Scan for the cell matching the given text and deliver its [X, Y] coordinate at center. 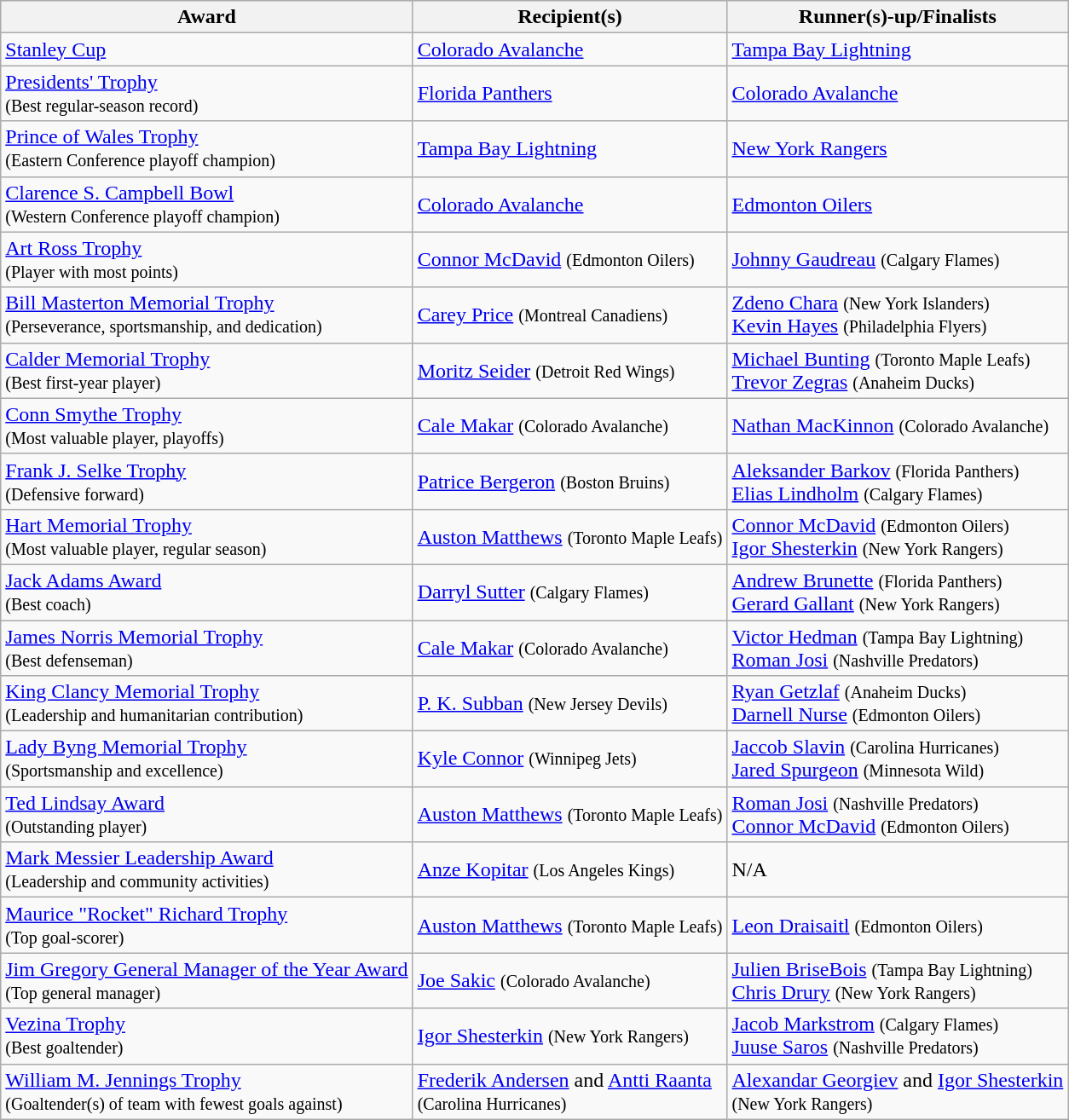
Recipient(s) [569, 17]
Michael Bunting (Toronto Maple Leafs)Trevor Zegras (Anaheim Ducks) [898, 370]
Andrew Brunette (Florida Panthers)Gerard Gallant (New York Rangers) [898, 592]
Zdeno Chara (New York Islanders)Kevin Hayes (Philadelphia Flyers) [898, 315]
Lady Byng Memorial Trophy(Sportsmanship and excellence) [206, 759]
James Norris Memorial Trophy(Best defenseman) [206, 648]
Patrice Bergeron (Boston Bruins) [569, 481]
Maurice "Rocket" Richard Trophy(Top goal-scorer) [206, 926]
New York Rangers [898, 148]
Kyle Connor (Winnipeg Jets) [569, 759]
Aleksander Barkov (Florida Panthers)Elias Lindholm (Calgary Flames) [898, 481]
Frank J. Selke Trophy(Defensive forward) [206, 481]
Runner(s)-up/Finalists [898, 17]
Presidents' Trophy(Best regular-season record) [206, 94]
Vezina Trophy(Best goaltender) [206, 1036]
Connor McDavid (Edmonton Oilers) [569, 259]
Connor McDavid (Edmonton Oilers)Igor Shesterkin (New York Rangers) [898, 537]
Bill Masterton Memorial Trophy(Perseverance, sportsmanship, and dedication) [206, 315]
Victor Hedman (Tampa Bay Lightning)Roman Josi (Nashville Predators) [898, 648]
Nathan MacKinnon (Colorado Avalanche) [898, 426]
Ryan Getzlaf (Anaheim Ducks)Darnell Nurse (Edmonton Oilers) [898, 704]
Moritz Seider (Detroit Red Wings) [569, 370]
Anze Kopitar (Los Angeles Kings) [569, 869]
Igor Shesterkin (New York Rangers) [569, 1036]
Carey Price (Montreal Canadiens) [569, 315]
Roman Josi (Nashville Predators)Connor McDavid (Edmonton Oilers) [898, 815]
Jacob Markstrom (Calgary Flames)Juuse Saros (Nashville Predators) [898, 1036]
Art Ross Trophy(Player with most points) [206, 259]
Edmonton Oilers [898, 205]
Joe Sakic (Colorado Avalanche) [569, 980]
King Clancy Memorial Trophy(Leadership and humanitarian contribution) [206, 704]
Florida Panthers [569, 94]
Alexandar Georgiev and Igor Shesterkin(New York Rangers) [898, 1091]
Leon Draisaitl (Edmonton Oilers) [898, 926]
Award [206, 17]
Jack Adams Award(Best coach) [206, 592]
Conn Smythe Trophy(Most valuable player, playoffs) [206, 426]
Stanley Cup [206, 49]
Jaccob Slavin (Carolina Hurricanes)Jared Spurgeon (Minnesota Wild) [898, 759]
Hart Memorial Trophy(Most valuable player, regular season) [206, 537]
Jim Gregory General Manager of the Year Award(Top general manager) [206, 980]
Ted Lindsay Award(Outstanding player) [206, 815]
Frederik Andersen and Antti Raanta(Carolina Hurricanes) [569, 1091]
P. K. Subban (New Jersey Devils) [569, 704]
Calder Memorial Trophy(Best first-year player) [206, 370]
N/A [898, 869]
Clarence S. Campbell Bowl(Western Conference playoff champion) [206, 205]
Prince of Wales Trophy(Eastern Conference playoff champion) [206, 148]
Johnny Gaudreau (Calgary Flames) [898, 259]
Darryl Sutter (Calgary Flames) [569, 592]
Mark Messier Leadership Award(Leadership and community activities) [206, 869]
William M. Jennings Trophy(Goaltender(s) of team with fewest goals against) [206, 1091]
Julien BriseBois (Tampa Bay Lightning)Chris Drury (New York Rangers) [898, 980]
